Capture the cell that displays the provided text and extract its (x, y) central coordinate. 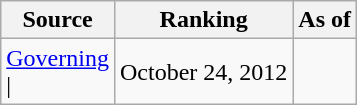
October 24, 2012 (203, 72)
Source (58, 20)
Ranking (203, 20)
As of (325, 20)
Governing| (58, 72)
